Search for the cell housing the specified text and yield its [x, y] center coordinate. 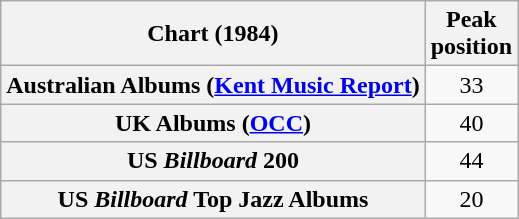
44 [471, 161]
33 [471, 85]
US Billboard Top Jazz Albums [213, 199]
Chart (1984) [213, 34]
40 [471, 123]
US Billboard 200 [213, 161]
UK Albums (OCC) [213, 123]
Australian Albums (Kent Music Report) [213, 85]
Peakposition [471, 34]
20 [471, 199]
